Provide the [x, y] coordinate of the cell's center where the given text is located.  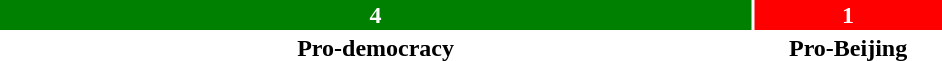
1 [848, 15]
4 [376, 15]
